Detect which cell encompasses the target text, then output its [X, Y] center coordinate. 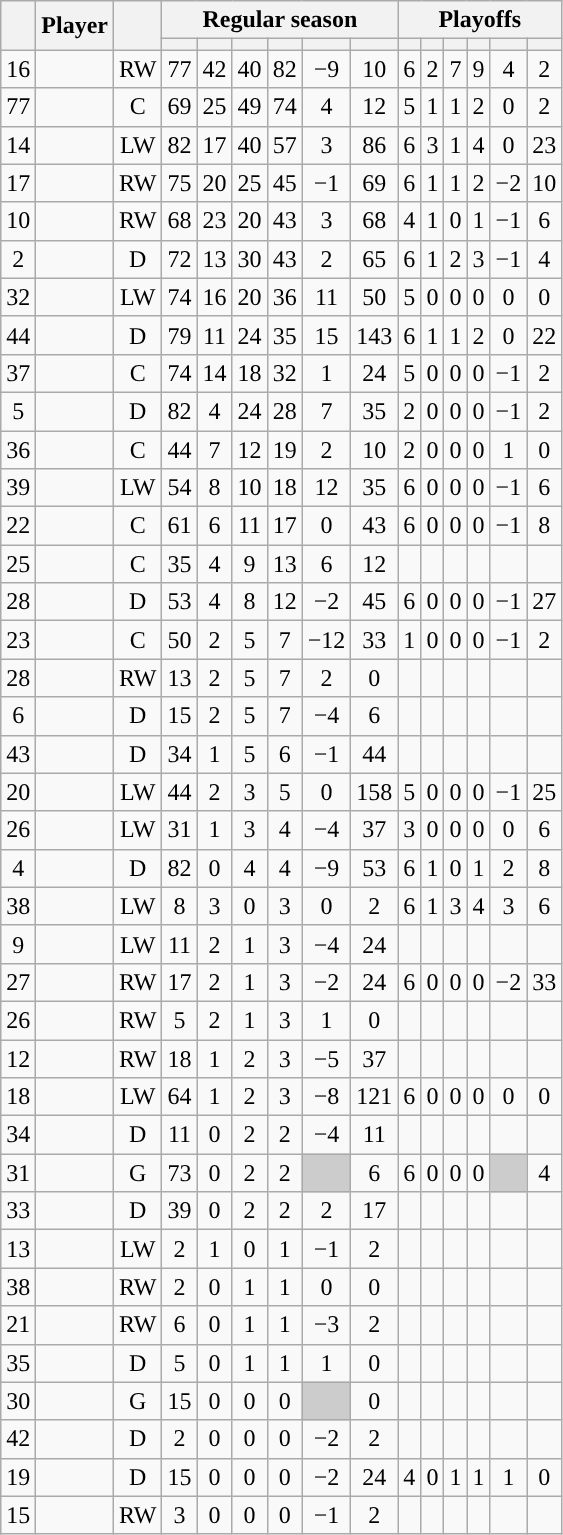
64 [180, 1097]
54 [180, 488]
Player [75, 26]
Regular season [280, 20]
143 [374, 335]
79 [180, 335]
21 [18, 1325]
57 [284, 145]
−3 [326, 1325]
158 [374, 792]
75 [180, 183]
65 [374, 259]
49 [250, 107]
72 [180, 259]
61 [180, 526]
86 [374, 145]
−8 [326, 1097]
73 [180, 1173]
121 [374, 1097]
Playoffs [480, 20]
−5 [326, 1059]
−12 [326, 640]
